Locate the cell with the specified text and output its (X, Y) center coordinate. 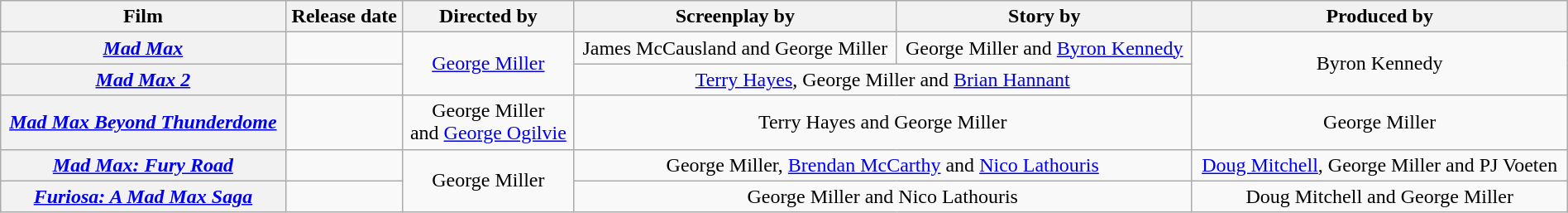
Doug Mitchell and George Miller (1379, 196)
Screenplay by (734, 17)
Mad Max: Fury Road (143, 165)
Terry Hayes, George Miller and Brian Hannant (882, 80)
George Miller, Brendan McCarthy and Nico Lathouris (882, 165)
Mad Max 2 (143, 80)
Byron Kennedy (1379, 64)
Directed by (488, 17)
George Miller and Nico Lathouris (882, 196)
Story by (1044, 17)
James McCausland and George Miller (734, 48)
Furiosa: A Mad Max Saga (143, 196)
Mad Max (143, 48)
Film (143, 17)
Terry Hayes and George Miller (882, 123)
Produced by (1379, 17)
George Millerand George Ogilvie (488, 123)
George Miller and Byron Kennedy (1044, 48)
Release date (344, 17)
Doug Mitchell, George Miller and PJ Voeten (1379, 165)
Mad Max Beyond Thunderdome (143, 123)
